Detect which cell encompasses the target text, then output its [X, Y] center coordinate. 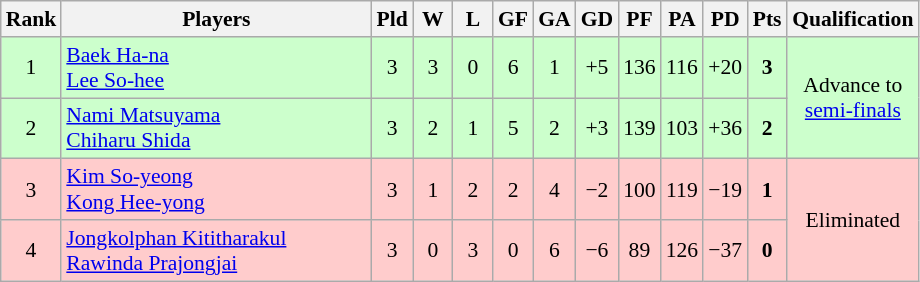
Baek Ha-na Lee So-hee [216, 68]
136 [640, 68]
PA [682, 19]
5 [513, 128]
Pts [767, 19]
+5 [598, 68]
119 [682, 190]
Pld [392, 19]
−6 [598, 250]
126 [682, 250]
GD [598, 19]
−37 [725, 250]
Players [216, 19]
Nami Matsuyama Chiharu Shida [216, 128]
GA [554, 19]
+20 [725, 68]
139 [640, 128]
89 [640, 250]
Kim So-yeong Kong Hee-yong [216, 190]
L [473, 19]
Eliminated [852, 220]
100 [640, 190]
−19 [725, 190]
PD [725, 19]
Qualification [852, 19]
Rank [32, 19]
116 [682, 68]
PF [640, 19]
W [433, 19]
Jongkolphan Kititharakul Rawinda Prajongjai [216, 250]
GF [513, 19]
Advance to semi-finals [852, 98]
−2 [598, 190]
+3 [598, 128]
103 [682, 128]
+36 [725, 128]
